From the cell containing the given text, extract its center point as [X, Y] coordinate. 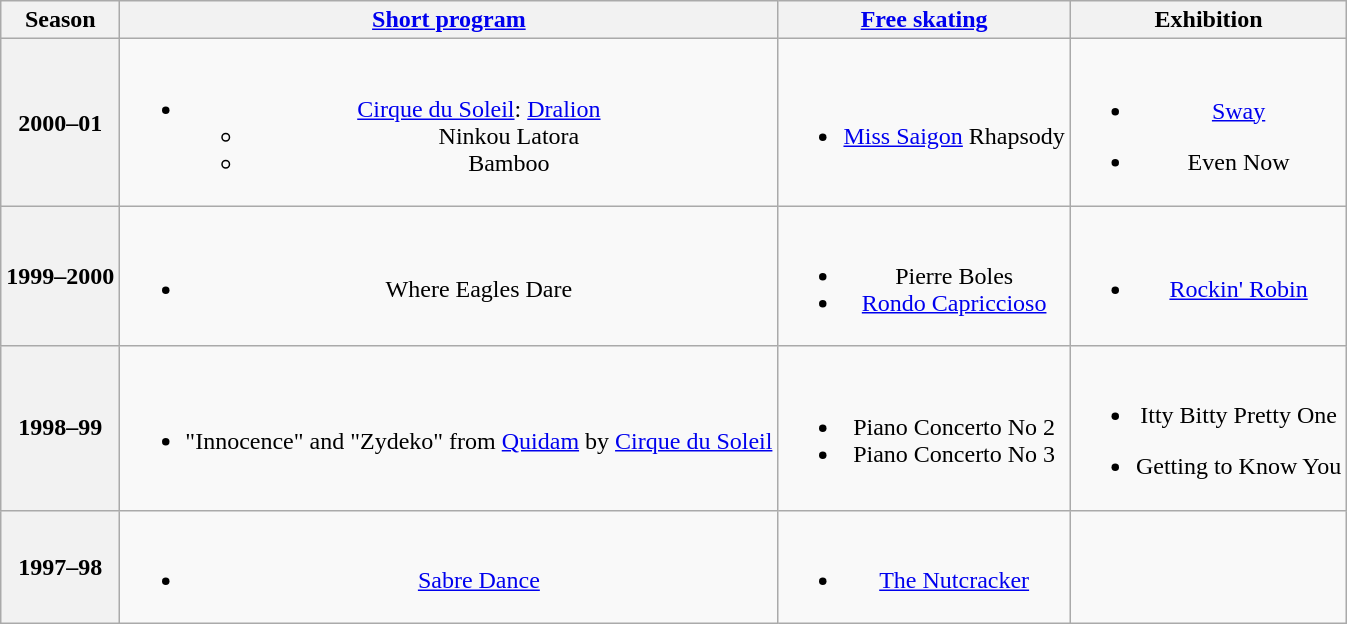
The Nutcracker [924, 566]
1999–2000 [60, 276]
1998–99 [60, 428]
Sway Even Now [1208, 122]
Cirque du Soleil: Dralion Ninkou LatoraBamboo [449, 122]
Season [60, 20]
2000–01 [60, 122]
Itty Bitty Pretty OneGetting to Know You [1208, 428]
Pierre BolesRondo Capriccioso [924, 276]
Free skating [924, 20]
1997–98 [60, 566]
Short program [449, 20]
Sabre Dance [449, 566]
Where Eagles Dare [449, 276]
Piano Concerto No 2Piano Concerto No 3 [924, 428]
"Innocence" and "Zydeko" from Quidam by Cirque du Soleil [449, 428]
Rockin' Robin [1208, 276]
Exhibition [1208, 20]
Miss Saigon Rhapsody [924, 122]
